Locate the cell with the specified text and output its [X, Y] center coordinate. 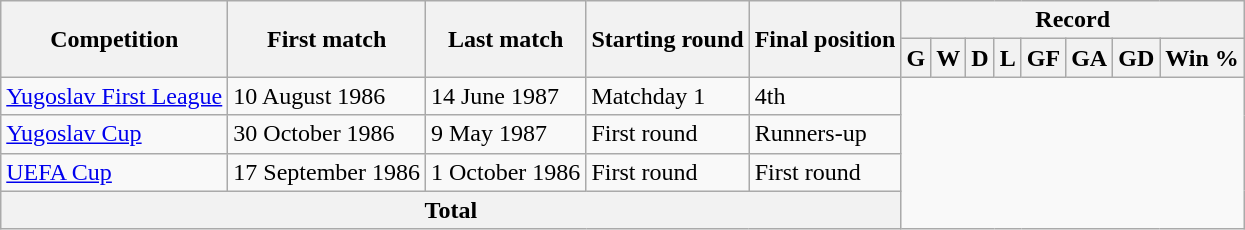
Matchday 1 [668, 96]
Yugoslav First League [114, 96]
14 June 1987 [505, 96]
4th [825, 96]
UEFA Cup [114, 172]
Win % [1202, 58]
GA [1090, 58]
Record [1072, 20]
30 October 1986 [327, 134]
Starting round [668, 39]
GD [1136, 58]
10 August 1986 [327, 96]
D [980, 58]
Competition [114, 39]
Runners-up [825, 134]
GF [1043, 58]
Final position [825, 39]
First match [327, 39]
Yugoslav Cup [114, 134]
G [916, 58]
Last match [505, 39]
9 May 1987 [505, 134]
W [948, 58]
1 October 1986 [505, 172]
L [1008, 58]
17 September 1986 [327, 172]
Total [451, 210]
